Locate the cell with the specified text and output its [X, Y] center coordinate. 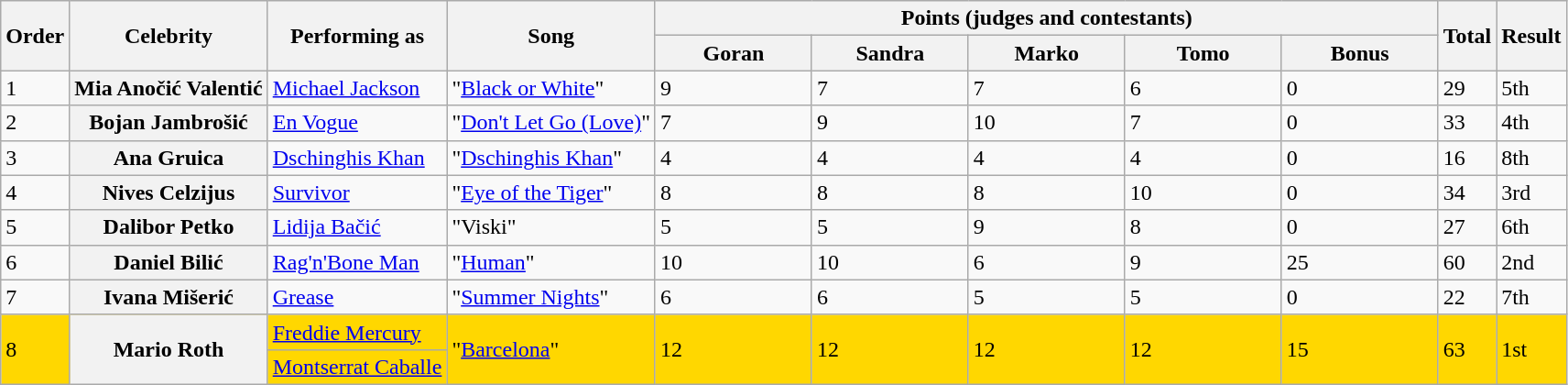
Mia Anočić Valentić [169, 88]
34 [1467, 192]
"Dschinghis Khan" [551, 158]
33 [1467, 123]
5th [1531, 88]
2 [35, 123]
Survivor [357, 192]
Result [1531, 36]
1st [1531, 349]
"Barcelona" [551, 349]
Michael Jackson [357, 88]
"Black or White" [551, 88]
Mario Roth [169, 349]
Rag'n'Bone Man [357, 262]
Ivana Mišerić [169, 297]
22 [1467, 297]
Goran [733, 53]
"Don't Let Go (Love)" [551, 123]
"Summer Nights" [551, 297]
Total [1467, 36]
15 [1359, 349]
Lidija Bačić [357, 227]
27 [1467, 227]
8th [1531, 158]
Order [35, 36]
"Eye of the Tiger" [551, 192]
Song [551, 36]
Ana Gruica [169, 158]
1 [35, 88]
16 [1467, 158]
63 [1467, 349]
Dalibor Petko [169, 227]
6th [1531, 227]
2nd [1531, 262]
Montserrat Caballe [357, 367]
60 [1467, 262]
Daniel Bilić [169, 262]
Marko [1046, 53]
7th [1531, 297]
3 [35, 158]
29 [1467, 88]
"Human" [551, 262]
Performing as [357, 36]
Nives Celzijus [169, 192]
Sandra [890, 53]
Bonus [1359, 53]
Points (judges and contestants) [1046, 18]
3rd [1531, 192]
4th [1531, 123]
25 [1359, 262]
Bojan Jambrošić [169, 123]
En Vogue [357, 123]
Dschinghis Khan [357, 158]
Grease [357, 297]
Freddie Mercury [357, 332]
Celebrity [169, 36]
Tomo [1203, 53]
"Viski" [551, 227]
